Find where the given text appears and provide that cell's center as [X, Y] coordinate. 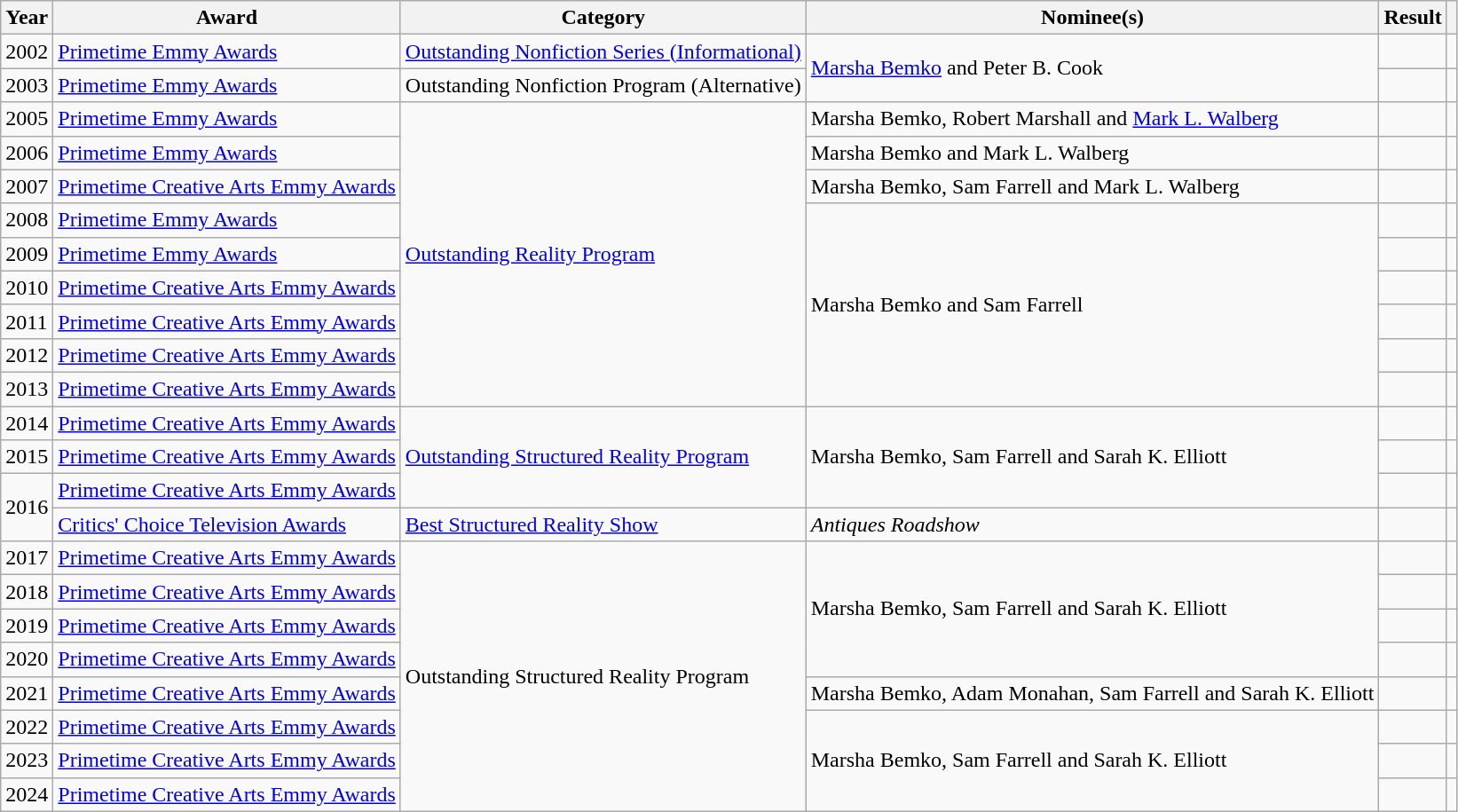
Outstanding Nonfiction Program (Alternative) [603, 85]
2024 [27, 794]
Marsha Bemko, Robert Marshall and Mark L. Walberg [1092, 119]
2023 [27, 761]
Antiques Roadshow [1092, 524]
2015 [27, 457]
Marsha Bemko, Sam Farrell and Mark L. Walberg [1092, 186]
Marsha Bemko, Adam Monahan, Sam Farrell and Sarah K. Elliott [1092, 693]
2013 [27, 389]
2020 [27, 659]
2007 [27, 186]
2008 [27, 220]
2018 [27, 592]
Best Structured Reality Show [603, 524]
2011 [27, 321]
2017 [27, 558]
2021 [27, 693]
Result [1413, 18]
2022 [27, 727]
2009 [27, 254]
Marsha Bemko and Peter B. Cook [1092, 68]
Marsha Bemko and Sam Farrell [1092, 304]
2012 [27, 355]
2019 [27, 626]
Outstanding Nonfiction Series (Informational) [603, 51]
Outstanding Reality Program [603, 254]
2014 [27, 423]
Year [27, 18]
2010 [27, 288]
Critics' Choice Television Awards [227, 524]
2002 [27, 51]
Nominee(s) [1092, 18]
Marsha Bemko and Mark L. Walberg [1092, 153]
2006 [27, 153]
Award [227, 18]
2003 [27, 85]
2005 [27, 119]
Category [603, 18]
2016 [27, 508]
